Determine the (X, Y) coordinate at the center of the cell enclosing the given text.  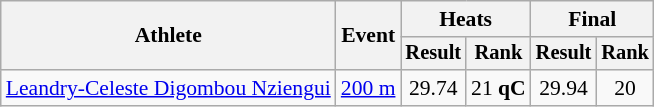
29.74 (433, 88)
21 qC (498, 88)
20 (625, 88)
Athlete (168, 36)
Final (592, 19)
200 m (368, 88)
29.94 (564, 88)
Heats (465, 19)
Leandry-Celeste Digombou Nziengui (168, 88)
Event (368, 36)
